Find where the given text appears and provide that cell's center as (x, y) coordinate. 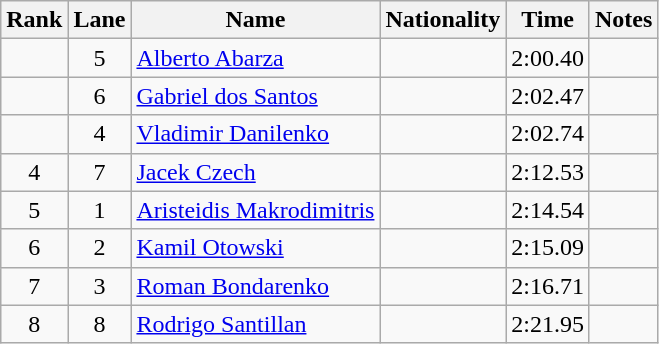
2:14.54 (548, 210)
Nationality (443, 20)
2:02.47 (548, 96)
Name (256, 20)
2:15.09 (548, 248)
Alberto Abarza (256, 58)
Notes (623, 20)
Aristeidis Makrodimitris (256, 210)
Gabriel dos Santos (256, 96)
Kamil Otowski (256, 248)
Rank (34, 20)
1 (100, 210)
Vladimir Danilenko (256, 134)
2 (100, 248)
2:21.95 (548, 324)
3 (100, 286)
2:00.40 (548, 58)
Jacek Czech (256, 172)
Rodrigo Santillan (256, 324)
2:12.53 (548, 172)
Roman Bondarenko (256, 286)
Time (548, 20)
Lane (100, 20)
2:02.74 (548, 134)
2:16.71 (548, 286)
